Return [X, Y] of the center of cell containing provided text 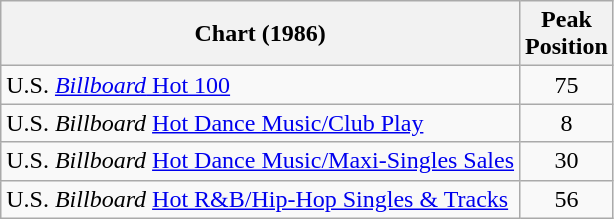
75 [567, 85]
U.S. Billboard Hot R&B/Hip-Hop Singles & Tracks [260, 199]
30 [567, 161]
8 [567, 123]
U.S. Billboard Hot Dance Music/Maxi-Singles Sales [260, 161]
56 [567, 199]
U.S. Billboard Hot 100 [260, 85]
U.S. Billboard Hot Dance Music/Club Play [260, 123]
PeakPosition [567, 34]
Chart (1986) [260, 34]
